For the text-containing cell, return its midpoint in [x, y] coordinate format. 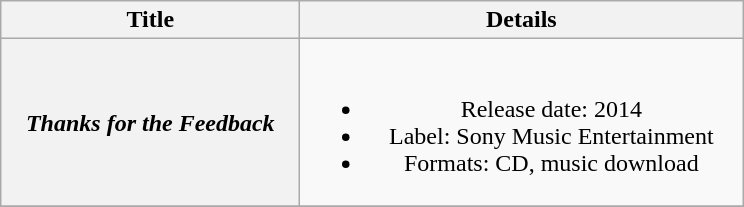
Title [150, 20]
Details [522, 20]
Release date: 2014Label: Sony Music EntertainmentFormats: CD, music download [522, 122]
Thanks for the Feedback [150, 122]
